Find where the given text appears and provide that cell's center as (x, y) coordinate. 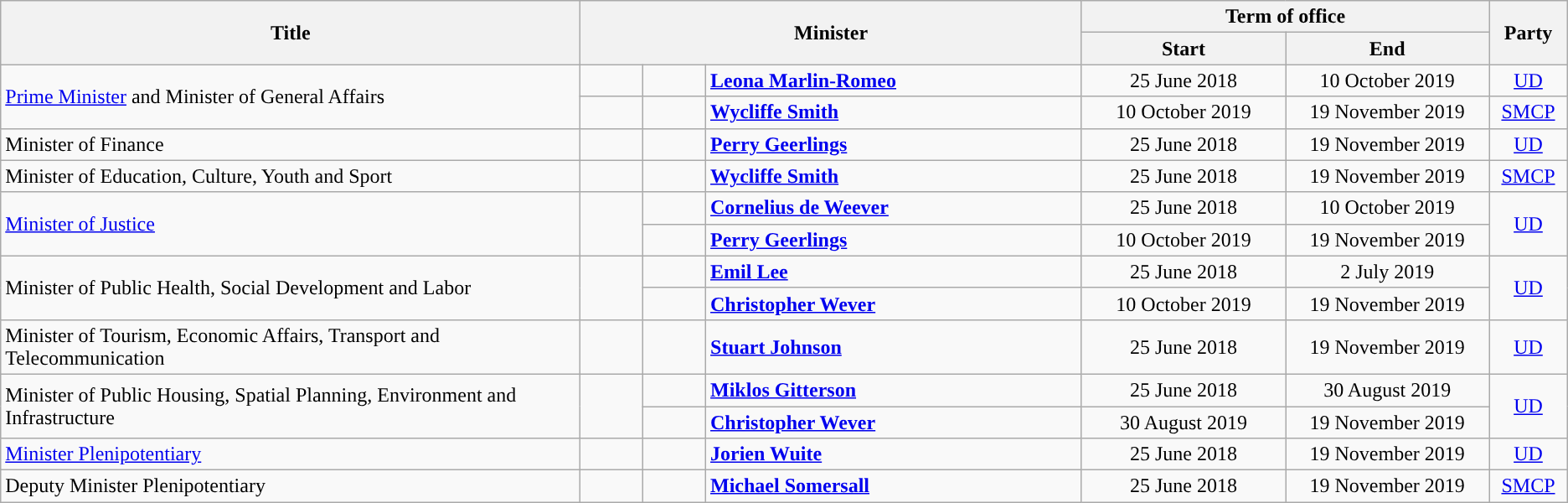
End (1387, 49)
Emil Lee (895, 272)
Minister of Tourism, Economic Affairs, Transport and Telecommunication (291, 347)
Minister Plenipotentiary (291, 454)
Cornelius de Weever (895, 208)
Prime Minister and Minister of General Affairs (291, 96)
Jorien Wuite (895, 454)
Minister (831, 33)
Deputy Minister Plenipotentiary (291, 486)
Minister of Public Health, Social Development and Labor (291, 288)
Title (291, 33)
2 July 2019 (1387, 272)
Minister of Finance (291, 144)
Party (1529, 33)
Start (1183, 49)
Miklos Gitterson (895, 390)
Term of office (1285, 17)
Minister of Justice (291, 224)
Michael Somersall (895, 486)
Stuart Johnson (895, 347)
Minister of Education, Culture, Youth and Sport (291, 176)
Leona Marlin-Romeo (895, 80)
Minister of Public Housing, Spatial Planning, Environment and Infrastructure (291, 406)
